Scan for the cell matching the given text and deliver its (x, y) coordinate at center. 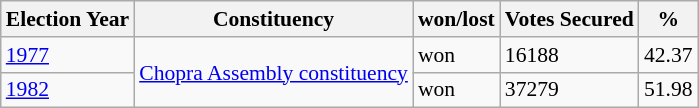
Constituency (274, 19)
Chopra Assembly constituency (274, 72)
37279 (570, 90)
Votes Secured (570, 19)
16188 (570, 55)
1982 (68, 90)
% (668, 19)
51.98 (668, 90)
won/lost (456, 19)
Election Year (68, 19)
42.37 (668, 55)
1977 (68, 55)
